Output the [X, Y] coordinate of the center of the cell containing the given text.  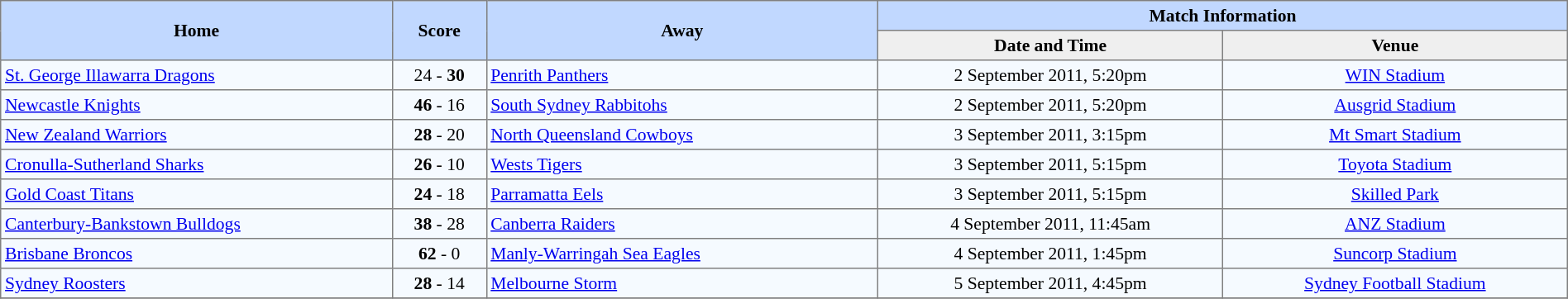
5 September 2011, 4:45pm [1050, 283]
Parramatta Eels [682, 194]
38 - 28 [439, 224]
Suncorp Stadium [1394, 254]
St. George Illawarra Dragons [197, 75]
24 - 30 [439, 75]
Canberra Raiders [682, 224]
46 - 16 [439, 105]
28 - 20 [439, 135]
Away [682, 31]
Brisbane Broncos [197, 254]
Home [197, 31]
26 - 10 [439, 164]
North Queensland Cowboys [682, 135]
Gold Coast Titans [197, 194]
Wests Tigers [682, 164]
4 September 2011, 1:45pm [1050, 254]
ANZ Stadium [1394, 224]
Match Information [1223, 16]
Sydney Football Stadium [1394, 283]
Melbourne Storm [682, 283]
Sydney Roosters [197, 283]
Skilled Park [1394, 194]
Penrith Panthers [682, 75]
New Zealand Warriors [197, 135]
28 - 14 [439, 283]
Ausgrid Stadium [1394, 105]
Newcastle Knights [197, 105]
Score [439, 31]
WIN Stadium [1394, 75]
South Sydney Rabbitohs [682, 105]
4 September 2011, 11:45am [1050, 224]
Mt Smart Stadium [1394, 135]
24 - 18 [439, 194]
Manly-Warringah Sea Eagles [682, 254]
Canterbury-Bankstown Bulldogs [197, 224]
62 - 0 [439, 254]
Venue [1394, 45]
Date and Time [1050, 45]
3 September 2011, 3:15pm [1050, 135]
Cronulla-Sutherland Sharks [197, 164]
Toyota Stadium [1394, 164]
